Provide the (x, y) coordinate of the cell's center where the given text is located.  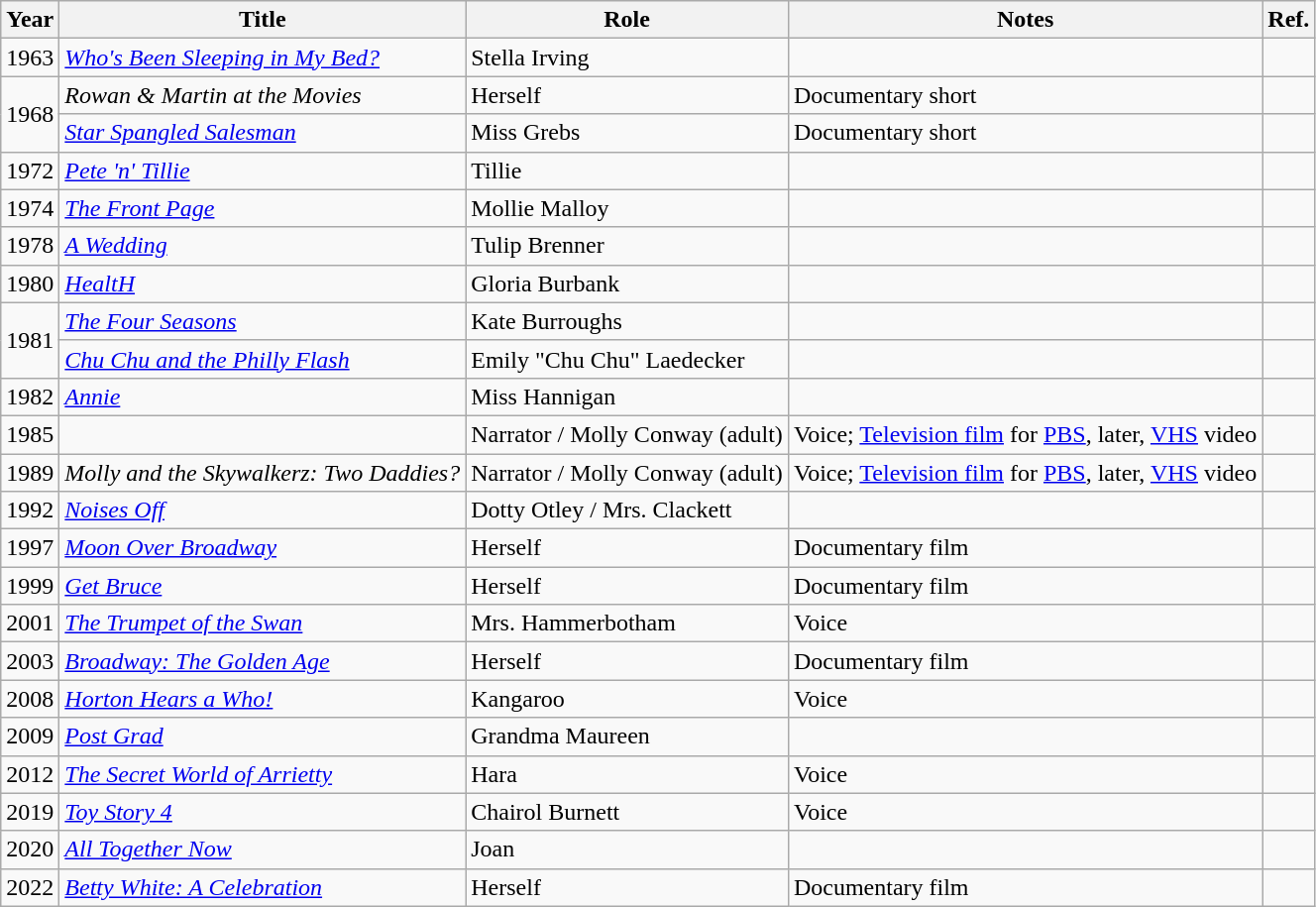
Chu Chu and the Philly Flash (263, 359)
1989 (30, 473)
1985 (30, 434)
2001 (30, 624)
1963 (30, 57)
2022 (30, 887)
Noises Off (263, 510)
1974 (30, 208)
1980 (30, 283)
The Secret World of Arrietty (263, 774)
Star Spangled Salesman (263, 133)
1997 (30, 548)
Who's Been Sleeping in My Bed? (263, 57)
Joan (627, 850)
1972 (30, 170)
Ref. (1288, 20)
The Four Seasons (263, 321)
Betty White: A Celebration (263, 887)
Kangaroo (627, 699)
Pete 'n' Tillie (263, 170)
1992 (30, 510)
1978 (30, 246)
2019 (30, 812)
Chairol Burnett (627, 812)
A Wedding (263, 246)
Horton Hears a Who! (263, 699)
Stella Irving (627, 57)
2008 (30, 699)
Year (30, 20)
The Front Page (263, 208)
Mollie Malloy (627, 208)
Get Bruce (263, 586)
Molly and the Skywalkerz: Two Daddies? (263, 473)
Tillie (627, 170)
Annie (263, 397)
Dotty Otley / Mrs. Clackett (627, 510)
Post Grad (263, 737)
Tulip Brenner (627, 246)
Rowan & Martin at the Movies (263, 95)
Kate Burroughs (627, 321)
1981 (30, 340)
Mrs. Hammerbotham (627, 624)
Hara (627, 774)
The Trumpet of the Swan (263, 624)
1968 (30, 114)
Miss Grebs (627, 133)
Notes (1025, 20)
Broadway: The Golden Age (263, 661)
Grandma Maureen (627, 737)
Moon Over Broadway (263, 548)
2003 (30, 661)
2020 (30, 850)
Miss Hannigan (627, 397)
1999 (30, 586)
HealtH (263, 283)
1982 (30, 397)
Role (627, 20)
Title (263, 20)
Emily "Chu Chu" Laedecker (627, 359)
Gloria Burbank (627, 283)
2009 (30, 737)
2012 (30, 774)
All Together Now (263, 850)
Toy Story 4 (263, 812)
